Locate the cell with the specified text and output its [x, y] center coordinate. 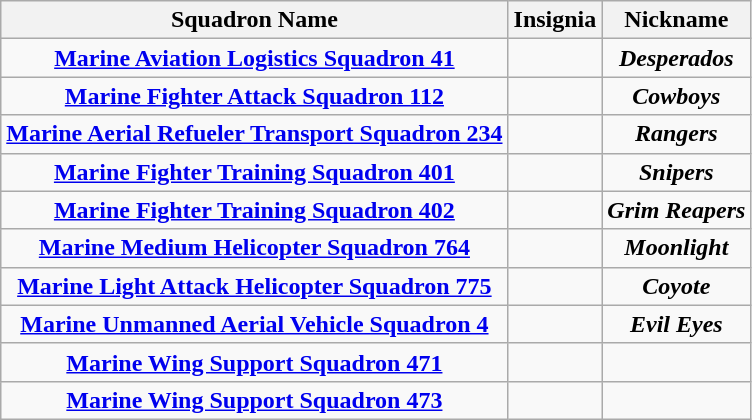
Marine Unmanned Aerial Vehicle Squadron 4 [254, 324]
Marine Fighter Attack Squadron 112 [254, 96]
Marine Aerial Refueler Transport Squadron 234 [254, 134]
Insignia [555, 20]
Moonlight [676, 248]
Grim Reapers [676, 210]
Desperados [676, 58]
Marine Wing Support Squadron 473 [254, 400]
Nickname [676, 20]
Marine Wing Support Squadron 471 [254, 362]
Evil Eyes [676, 324]
Marine Medium Helicopter Squadron 764 [254, 248]
Rangers [676, 134]
Marine Light Attack Helicopter Squadron 775 [254, 286]
Squadron Name [254, 20]
Marine Fighter Training Squadron 401 [254, 172]
Marine Fighter Training Squadron 402 [254, 210]
Snipers [676, 172]
Coyote [676, 286]
Cowboys [676, 96]
Marine Aviation Logistics Squadron 41 [254, 58]
